Detect which cell encompasses the target text, then output its [X, Y] center coordinate. 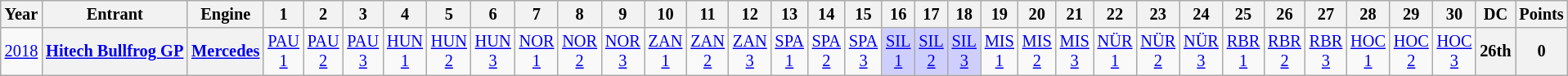
14 [826, 14]
30 [1454, 14]
27 [1326, 14]
26 [1284, 14]
RBR3 [1326, 51]
11 [708, 14]
NÜR2 [1158, 51]
2 [324, 14]
15 [864, 14]
MIS1 [1000, 51]
HOC3 [1454, 51]
3 [363, 14]
17 [931, 14]
HUN1 [405, 51]
HUN3 [493, 51]
HOC2 [1412, 51]
19 [1000, 14]
7 [537, 14]
9 [623, 14]
ZAN3 [750, 51]
13 [788, 14]
2018 [21, 51]
SPA3 [864, 51]
MIS2 [1037, 51]
0 [1541, 51]
DC [1495, 14]
10 [666, 14]
SIL2 [931, 51]
SPA1 [788, 51]
22 [1116, 14]
18 [964, 14]
NOR2 [579, 51]
SIL3 [964, 51]
6 [493, 14]
Points [1541, 14]
28 [1368, 14]
29 [1412, 14]
ZAN1 [666, 51]
21 [1075, 14]
Year [21, 14]
SPA2 [826, 51]
PAU3 [363, 51]
HUN2 [449, 51]
Mercedes [226, 51]
26th [1495, 51]
5 [449, 14]
1 [283, 14]
NOR3 [623, 51]
HOC1 [1368, 51]
ZAN2 [708, 51]
RBR2 [1284, 51]
8 [579, 14]
NOR1 [537, 51]
Hitech Bullfrog GP [115, 51]
4 [405, 14]
MIS3 [1075, 51]
NÜR1 [1116, 51]
20 [1037, 14]
16 [898, 14]
PAU2 [324, 51]
RBR1 [1243, 51]
PAU1 [283, 51]
12 [750, 14]
SIL1 [898, 51]
Entrant [115, 14]
25 [1243, 14]
23 [1158, 14]
NÜR3 [1201, 51]
24 [1201, 14]
Engine [226, 14]
